Detect which cell encompasses the target text, then output its [X, Y] center coordinate. 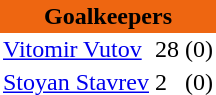
28 [167, 50]
Vitomir Vutov [76, 50]
(0) [199, 50]
Goalkeepers [108, 16]
